Return (x, y) of the center of cell containing provided text 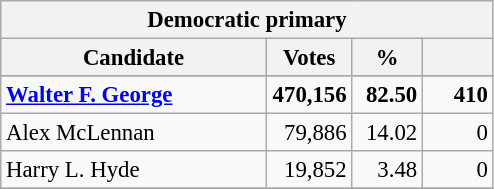
82.50 (388, 95)
Votes (309, 58)
19,852 (309, 170)
% (388, 58)
3.48 (388, 170)
Candidate (134, 58)
Alex McLennan (134, 133)
410 (458, 95)
470,156 (309, 95)
Walter F. George (134, 95)
79,886 (309, 133)
Democratic primary (247, 20)
Harry L. Hyde (134, 170)
14.02 (388, 133)
